From the cell containing the given text, extract its center point as [x, y] coordinate. 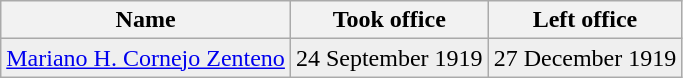
Left office [585, 20]
24 September 1919 [389, 58]
Mariano H. Cornejo Zenteno [146, 58]
27 December 1919 [585, 58]
Took office [389, 20]
Name [146, 20]
